Determine the (X, Y) coordinate at the center of the cell enclosing the given text.  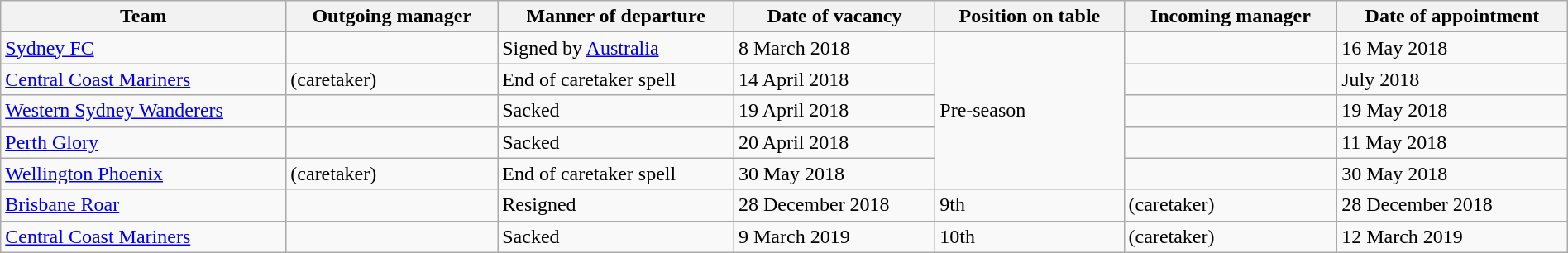
11 May 2018 (1452, 142)
Western Sydney Wanderers (144, 111)
20 April 2018 (834, 142)
9th (1030, 205)
Brisbane Roar (144, 205)
Wellington Phoenix (144, 174)
Date of vacancy (834, 17)
19 April 2018 (834, 111)
Resigned (616, 205)
Signed by Australia (616, 48)
July 2018 (1452, 79)
12 March 2019 (1452, 236)
Position on table (1030, 17)
Date of appointment (1452, 17)
Incoming manager (1231, 17)
Perth Glory (144, 142)
Team (144, 17)
16 May 2018 (1452, 48)
Outgoing manager (392, 17)
19 May 2018 (1452, 111)
Manner of departure (616, 17)
9 March 2019 (834, 236)
10th (1030, 236)
Sydney FC (144, 48)
8 March 2018 (834, 48)
Pre-season (1030, 111)
14 April 2018 (834, 79)
